Find where the given text appears and provide that cell's center as (x, y) coordinate. 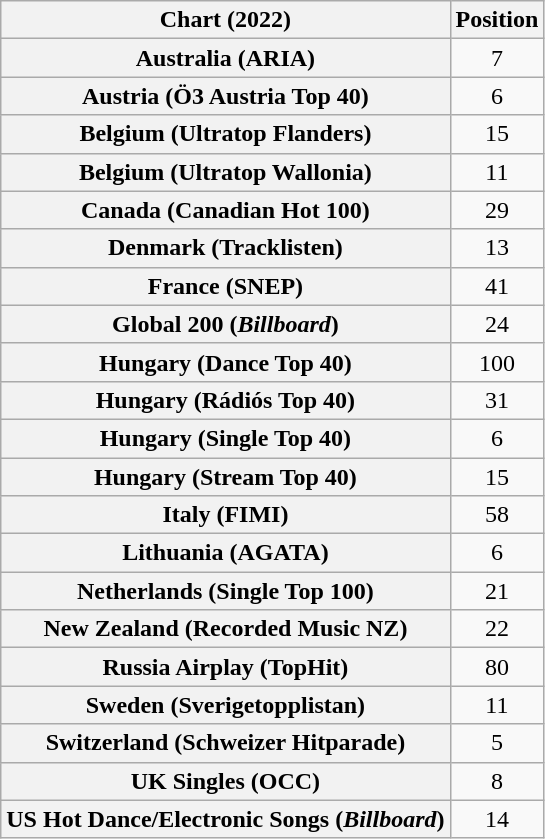
41 (497, 286)
5 (497, 743)
22 (497, 629)
13 (497, 248)
US Hot Dance/Electronic Songs (Billboard) (226, 819)
Denmark (Tracklisten) (226, 248)
Hungary (Dance Top 40) (226, 362)
Australia (ARIA) (226, 58)
Chart (2022) (226, 20)
8 (497, 781)
Hungary (Stream Top 40) (226, 477)
Hungary (Rádiós Top 40) (226, 400)
100 (497, 362)
UK Singles (OCC) (226, 781)
Position (497, 20)
Italy (FIMI) (226, 515)
New Zealand (Recorded Music NZ) (226, 629)
Belgium (Ultratop Wallonia) (226, 172)
29 (497, 210)
58 (497, 515)
Canada (Canadian Hot 100) (226, 210)
21 (497, 591)
Lithuania (AGATA) (226, 553)
31 (497, 400)
7 (497, 58)
24 (497, 324)
Austria (Ö3 Austria Top 40) (226, 96)
14 (497, 819)
France (SNEP) (226, 286)
Russia Airplay (TopHit) (226, 667)
Switzerland (Schweizer Hitparade) (226, 743)
80 (497, 667)
Hungary (Single Top 40) (226, 438)
Netherlands (Single Top 100) (226, 591)
Sweden (Sverigetopplistan) (226, 705)
Belgium (Ultratop Flanders) (226, 134)
Global 200 (Billboard) (226, 324)
